Return [X, Y] of the center of cell containing provided text 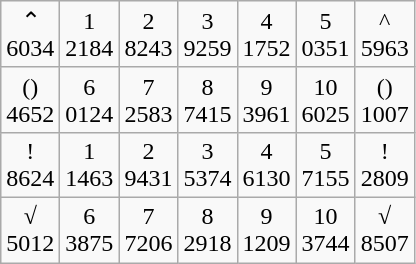
72583 [148, 100]
103744 [326, 230]
^5963 [384, 34]
106025 [326, 100]
12184 [90, 34]
57155 [326, 164]
87415 [208, 100]
82918 [208, 230]
91209 [266, 230]
60124 [90, 100]
√8507 [384, 230]
93961 [266, 100]
11463 [90, 164]
√5012 [30, 230]
35374 [208, 164]
!8624 [30, 164]
!2809 [384, 164]
50351 [326, 34]
77206 [148, 230]
⌃6034 [30, 34]
()4652 [30, 100]
39259 [208, 34]
()1007 [384, 100]
46130 [266, 164]
28243 [148, 34]
29431 [148, 164]
41752 [266, 34]
63875 [90, 230]
